Output the (X, Y) coordinate of the center of the cell containing the given text.  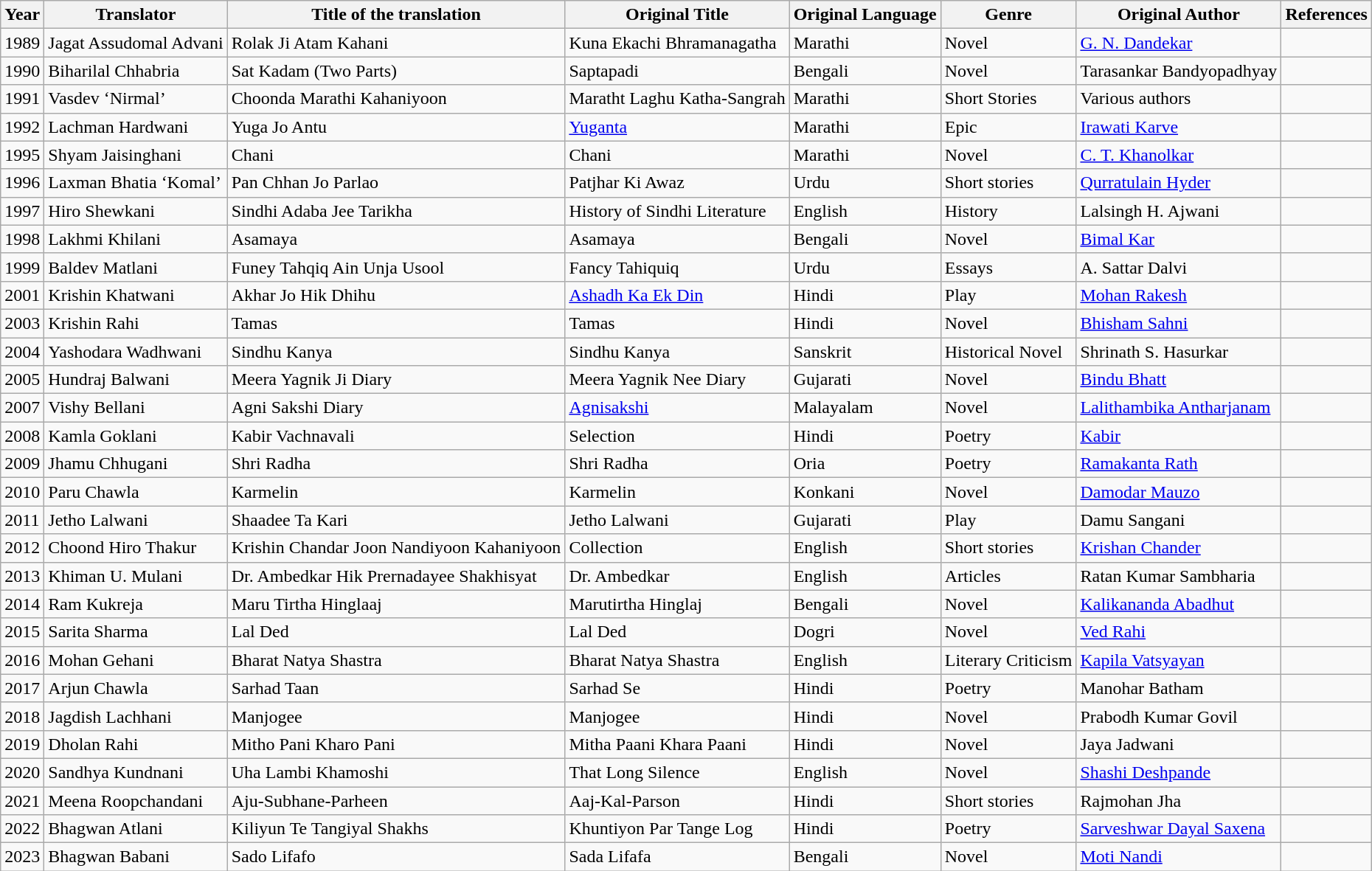
Krishan Chander (1179, 548)
Dholan Rahi (136, 744)
Lakhmi Khilani (136, 239)
Lalsingh H. Ajwani (1179, 211)
1989 (22, 43)
Mohan Gehani (136, 660)
2011 (22, 520)
Mohan Rakesh (1179, 295)
Sanskrit (865, 352)
Bhagwan Atlani (136, 829)
2021 (22, 800)
1999 (22, 267)
Sarhad Taan (396, 688)
Jhamu Chhugani (136, 464)
Tarasankar Bandyopadhyay (1179, 71)
Kamla Goklani (136, 436)
1992 (22, 127)
2016 (22, 660)
Articles (1008, 576)
Sindhi Adaba Jee Tarikha (396, 211)
Meera Yagnik Ji Diary (396, 380)
Lachman Hardwani (136, 127)
1997 (22, 211)
Kuna Ekachi Bhramanagatha (677, 43)
Lalithambika Antharjanam (1179, 408)
Agnisakshi (677, 408)
Vasdev ‘Nirmal’ (136, 99)
Dogri (865, 632)
Short Stories (1008, 99)
2007 (22, 408)
Ratan Kumar Sambharia (1179, 576)
Sarhad Se (677, 688)
Rolak Ji Atam Kahani (396, 43)
2004 (22, 352)
Jaya Jadwani (1179, 744)
Original Language (865, 15)
Historical Novel (1008, 352)
Shaadee Ta Kari (396, 520)
Damu Sangani (1179, 520)
Original Author (1179, 15)
History of Sindhi Literature (677, 211)
2019 (22, 744)
2014 (22, 604)
2001 (22, 295)
Kiliyun Te Tangiyal Shakhs (396, 829)
Shyam Jaisinghani (136, 155)
Ashadh Ka Ek Din (677, 295)
Hundraj Balwani (136, 380)
2020 (22, 772)
Prabodh Kumar Govil (1179, 716)
Epic (1008, 127)
Laxman Bhatia ‘Komal’ (136, 183)
Saptapadi (677, 71)
2009 (22, 464)
Arjun Chawla (136, 688)
Literary Criticism (1008, 660)
Mitho Pani Kharo Pani (396, 744)
That Long Silence (677, 772)
Irawati Karve (1179, 127)
Bindu Bhatt (1179, 380)
2013 (22, 576)
Konkani (865, 492)
Shashi Deshpande (1179, 772)
Hiro Shewkani (136, 211)
G. N. Dandekar (1179, 43)
Jagdish Lachhani (136, 716)
2023 (22, 857)
Fancy Tahiquiq (677, 267)
1991 (22, 99)
Sado Lifafo (396, 857)
Manohar Batham (1179, 688)
Akhar Jo Hik Dhihu (396, 295)
Mitha Paani Khara Paani (677, 744)
Meera Yagnik Nee Diary (677, 380)
Krishin Rahi (136, 323)
Kabir (1179, 436)
Choond Hiro Thakur (136, 548)
Bhagwan Babani (136, 857)
Meena Roopchandani (136, 800)
Bimal Kar (1179, 239)
Sarita Sharma (136, 632)
Sandhya Kundnani (136, 772)
References (1326, 15)
Maru Tirtha Hinglaaj (396, 604)
Malayalam (865, 408)
Ved Rahi (1179, 632)
Funey Tahqiq Ain Unja Usool (396, 267)
2015 (22, 632)
History (1008, 211)
Aaj-Kal-Parson (677, 800)
Collection (677, 548)
2005 (22, 380)
Shrinath S. Hasurkar (1179, 352)
Krishin Chandar Joon Nandiyoon Kahaniyoon (396, 548)
Maratht Laghu Katha-Sangrah (677, 99)
Baldev Matlani (136, 267)
2022 (22, 829)
Yuganta (677, 127)
Choonda Marathi Kahaniyoon (396, 99)
Paru Chawla (136, 492)
Damodar Mauzo (1179, 492)
2012 (22, 548)
2018 (22, 716)
Kabir Vachnavali (396, 436)
2010 (22, 492)
Yashodara Wadhwani (136, 352)
Oria (865, 464)
Original Title (677, 15)
Uha Lambi Khamoshi (396, 772)
Various authors (1179, 99)
1995 (22, 155)
Pan Chhan Jo Parlao (396, 183)
1998 (22, 239)
Moti Nandi (1179, 857)
Jagat Assudomal Advani (136, 43)
Aju-Subhane-Parheen (396, 800)
Sat Kadam (Two Parts) (396, 71)
Dr. Ambedkar Hik Prernadayee Shakhisyat (396, 576)
Ramakanta Rath (1179, 464)
Rajmohan Jha (1179, 800)
Year (22, 15)
Dr. Ambedkar (677, 576)
Kalikananda Abadhut (1179, 604)
Yuga Jo Antu (396, 127)
Qurratulain Hyder (1179, 183)
2017 (22, 688)
Sada Lifafa (677, 857)
1996 (22, 183)
1990 (22, 71)
Patjhar Ki Awaz (677, 183)
Ram Kukreja (136, 604)
Essays (1008, 267)
2008 (22, 436)
Marutirtha Hinglaj (677, 604)
Vishy Bellani (136, 408)
Khiman U. Mulani (136, 576)
C. T. Khanolkar (1179, 155)
Sarveshwar Dayal Saxena (1179, 829)
Genre (1008, 15)
A. Sattar Dalvi (1179, 267)
2003 (22, 323)
Agni Sakshi Diary (396, 408)
Khuntiyon Par Tange Log (677, 829)
Bhisham Sahni (1179, 323)
Title of the translation (396, 15)
Selection (677, 436)
Biharilal Chhabria (136, 71)
Krishin Khatwani (136, 295)
Kapila Vatsyayan (1179, 660)
Translator (136, 15)
